Pinpoint the cell where the given text exists, returning its [x, y] midpoint coordinate. 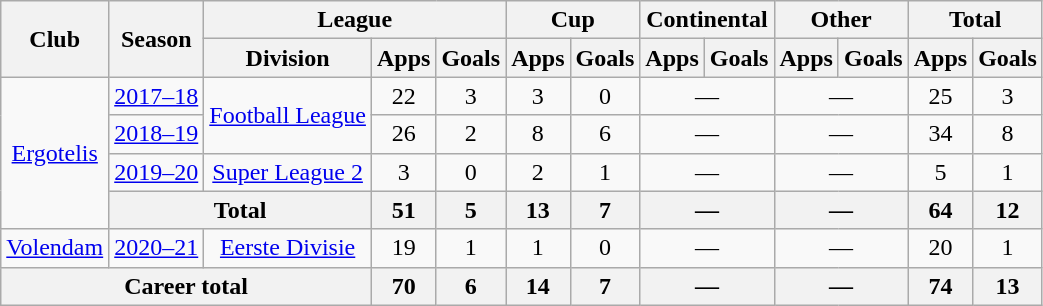
20 [940, 248]
2019–20 [156, 172]
Cup [573, 20]
25 [940, 96]
64 [940, 210]
74 [940, 286]
Super League 2 [288, 172]
26 [403, 134]
Career total [186, 286]
2020–21 [156, 248]
League [355, 20]
19 [403, 248]
34 [940, 134]
Football League [288, 115]
Season [156, 39]
22 [403, 96]
Club [55, 39]
Ergotelis [55, 153]
70 [403, 286]
12 [1008, 210]
Division [288, 58]
51 [403, 210]
Volendam [55, 248]
Other [841, 20]
2017–18 [156, 96]
2018–19 [156, 134]
Eerste Divisie [288, 248]
14 [538, 286]
Continental [707, 20]
